Find where the given text appears and provide that cell's center as (X, Y) coordinate. 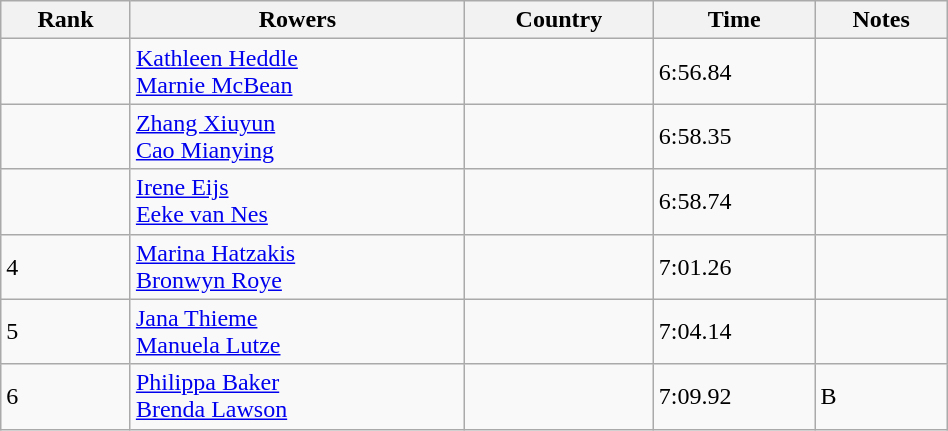
Philippa BakerBrenda Lawson (297, 396)
6:56.84 (734, 72)
Notes (881, 20)
Jana ThiemeManuela Lutze (297, 332)
Marina HatzakisBronwyn Roye (297, 266)
B (881, 396)
Zhang XiuyunCao Mianying (297, 136)
Kathleen HeddleMarnie McBean (297, 72)
6 (66, 396)
6:58.35 (734, 136)
Rank (66, 20)
7:04.14 (734, 332)
6:58.74 (734, 202)
Country (560, 20)
7:01.26 (734, 266)
Time (734, 20)
Rowers (297, 20)
Irene EijsEeke van Nes (297, 202)
4 (66, 266)
7:09.92 (734, 396)
5 (66, 332)
